Detect which cell encompasses the target text, then output its [x, y] center coordinate. 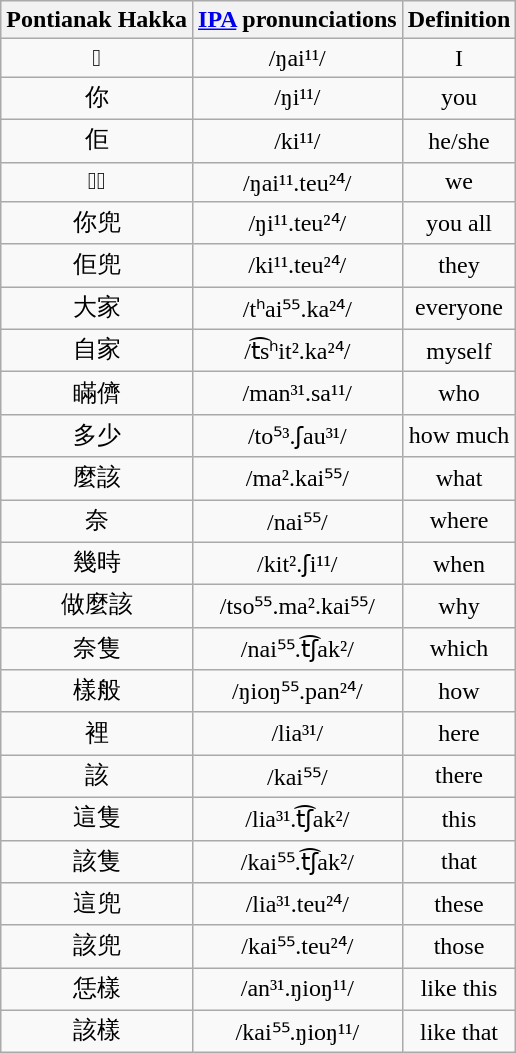
Pontianak Hakka [97, 20]
做麼該 [97, 606]
/tso⁵⁵.ma².kai⁵⁵/ [298, 606]
like this [459, 990]
/man³¹.sa¹¹/ [298, 394]
who [459, 394]
when [459, 564]
/nai⁵⁵.t͡ʃak²/ [298, 648]
/kai⁵⁵.t͡ʃak²/ [298, 862]
/nai⁵⁵/ [298, 522]
they [459, 266]
myself [459, 350]
everyone [459, 308]
/ŋai¹¹/ [298, 58]
this [459, 818]
how [459, 692]
/ki¹¹/ [298, 140]
/tʰai⁵⁵.ka²⁴/ [298, 308]
/ki¹¹.teu²⁴/ [298, 266]
that [459, 862]
/ŋi¹¹/ [298, 98]
大家 [97, 308]
IPA pronunciations [298, 20]
這隻 [97, 818]
你兜 [97, 224]
樣般 [97, 692]
裡 [97, 734]
there [459, 776]
/kai⁵⁵.ŋioŋ¹¹/ [298, 1032]
/ŋioŋ⁵⁵.pan²⁴/ [298, 692]
I [459, 58]
瞞儕 [97, 394]
why [459, 606]
這兜 [97, 904]
you [459, 98]
here [459, 734]
麼該 [97, 478]
/kai⁵⁵.teu²⁴/ [298, 946]
奈隻 [97, 648]
/kai⁵⁵/ [298, 776]
/ŋi¹¹.teu²⁴/ [298, 224]
we [459, 182]
恁樣 [97, 990]
what [459, 478]
/ŋai¹¹.teu²⁴/ [298, 182]
/lia³¹.teu²⁴/ [298, 904]
Definition [459, 20]
/lia³¹/ [298, 734]
該樣 [97, 1032]
佢 [97, 140]
/kit².ʃi¹¹/ [298, 564]
/t͡sʰit².ka²⁴/ [298, 350]
how much [459, 436]
/to⁵³.ʃau³¹/ [298, 436]
which [459, 648]
you all [459, 224]
𠊎兜 [97, 182]
/ma².kai⁵⁵/ [298, 478]
多少 [97, 436]
where [459, 522]
自家 [97, 350]
奈 [97, 522]
like that [459, 1032]
佢兜 [97, 266]
those [459, 946]
these [459, 904]
你 [97, 98]
該兜 [97, 946]
/lia³¹.t͡ʃak²/ [298, 818]
he/she [459, 140]
該 [97, 776]
𠊎 [97, 58]
/an³¹.ŋioŋ¹¹/ [298, 990]
幾時 [97, 564]
該隻 [97, 862]
